Provide the (x, y) coordinate of the cell's center where the given text is located.  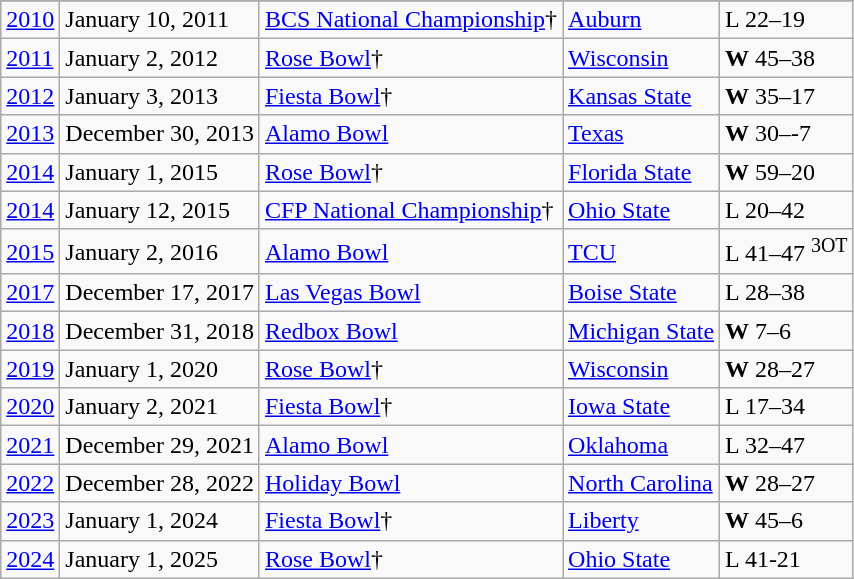
January 12, 2015 (160, 210)
Boise State (642, 293)
Oklahoma (642, 445)
Iowa State (642, 407)
W 30–-7 (787, 134)
L 41-21 (787, 559)
L 32–47 (787, 445)
2021 (30, 445)
L 20–42 (787, 210)
Las Vegas Bowl (410, 293)
2012 (30, 96)
W 7–6 (787, 331)
January 3, 2013 (160, 96)
January 2, 2012 (160, 58)
L 22–19 (787, 20)
December 29, 2021 (160, 445)
Holiday Bowl (410, 483)
2022 (30, 483)
Michigan State (642, 331)
L 41–47 3OT (787, 252)
W 45–6 (787, 521)
January 10, 2011 (160, 20)
L 17–34 (787, 407)
January 1, 2020 (160, 369)
CFP National Championship† (410, 210)
L 28–38 (787, 293)
2019 (30, 369)
BCS National Championship† (410, 20)
January 2, 2021 (160, 407)
Liberty (642, 521)
Florida State (642, 172)
Texas (642, 134)
Redbox Bowl (410, 331)
W 35–17 (787, 96)
2013 (30, 134)
January 1, 2024 (160, 521)
2020 (30, 407)
January 2, 2016 (160, 252)
Auburn (642, 20)
W 45–38 (787, 58)
December 28, 2022 (160, 483)
2023 (30, 521)
2015 (30, 252)
January 1, 2025 (160, 559)
TCU (642, 252)
Kansas State (642, 96)
January 1, 2015 (160, 172)
2010 (30, 20)
2018 (30, 331)
North Carolina (642, 483)
December 17, 2017 (160, 293)
2011 (30, 58)
December 31, 2018 (160, 331)
W 59–20 (787, 172)
2024 (30, 559)
2017 (30, 293)
December 30, 2013 (160, 134)
